Scan for the cell matching the given text and deliver its [x, y] coordinate at center. 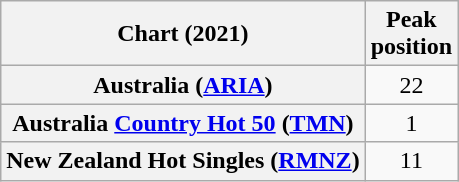
Chart (2021) [183, 34]
1 [411, 123]
New Zealand Hot Singles (RMNZ) [183, 161]
Peakposition [411, 34]
11 [411, 161]
Australia (ARIA) [183, 85]
Australia Country Hot 50 (TMN) [183, 123]
22 [411, 85]
